From the cell containing the given text, extract its center point as (X, Y) coordinate. 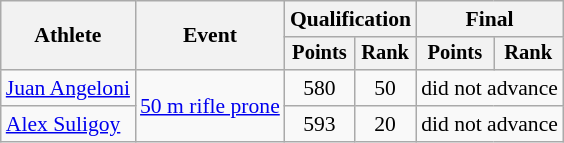
20 (385, 124)
50 (385, 88)
Alex Suligoy (68, 124)
Juan Angeloni (68, 88)
580 (320, 88)
593 (320, 124)
Athlete (68, 36)
Final (490, 19)
Qualification (350, 19)
50 m rifle prone (210, 106)
Event (210, 36)
